Scan for the cell matching the given text and deliver its (X, Y) coordinate at center. 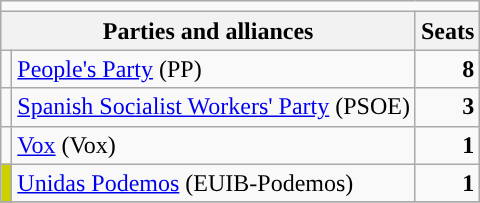
People's Party (PP) (214, 69)
Spanish Socialist Workers' Party (PSOE) (214, 107)
Vox (Vox) (214, 145)
Seats (447, 31)
3 (447, 107)
8 (447, 69)
Parties and alliances (208, 31)
Unidas Podemos (EUIB-Podemos) (214, 183)
